For the text-containing cell, return its midpoint in (x, y) coordinate format. 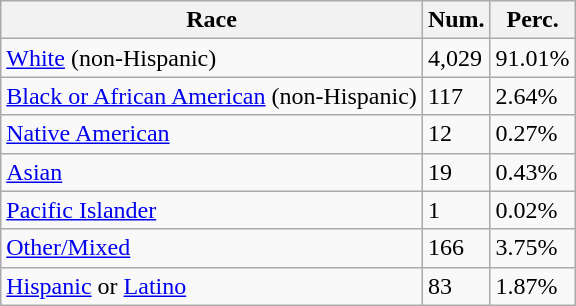
4,029 (456, 58)
91.01% (532, 58)
Num. (456, 20)
1.87% (532, 286)
Other/Mixed (212, 248)
Hispanic or Latino (212, 286)
Pacific Islander (212, 210)
83 (456, 286)
Asian (212, 172)
Black or African American (non-Hispanic) (212, 96)
Race (212, 20)
1 (456, 210)
Perc. (532, 20)
0.02% (532, 210)
0.43% (532, 172)
12 (456, 134)
0.27% (532, 134)
166 (456, 248)
White (non-Hispanic) (212, 58)
117 (456, 96)
Native American (212, 134)
2.64% (532, 96)
3.75% (532, 248)
19 (456, 172)
